Scan for the cell matching the given text and deliver its [x, y] coordinate at center. 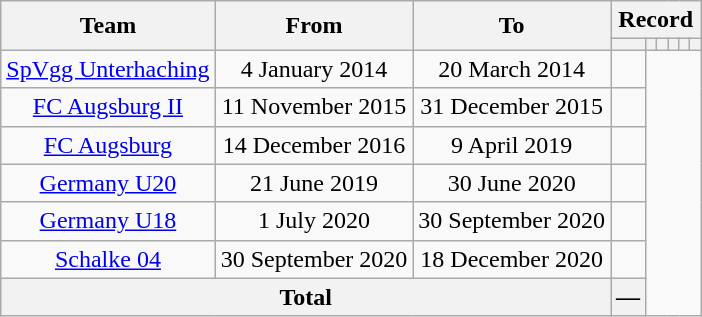
4 January 2014 [314, 69]
20 March 2014 [512, 69]
To [512, 26]
11 November 2015 [314, 107]
Total [306, 297]
Record [655, 20]
Germany U20 [108, 183]
— [628, 297]
From [314, 26]
Germany U18 [108, 221]
9 April 2019 [512, 145]
Schalke 04 [108, 259]
FC Augsburg II [108, 107]
30 June 2020 [512, 183]
Team [108, 26]
SpVgg Unterhaching [108, 69]
21 June 2019 [314, 183]
31 December 2015 [512, 107]
14 December 2016 [314, 145]
18 December 2020 [512, 259]
FC Augsburg [108, 145]
1 July 2020 [314, 221]
